Return the [x, y] coordinate for the center point of the cell that contains the specified text.  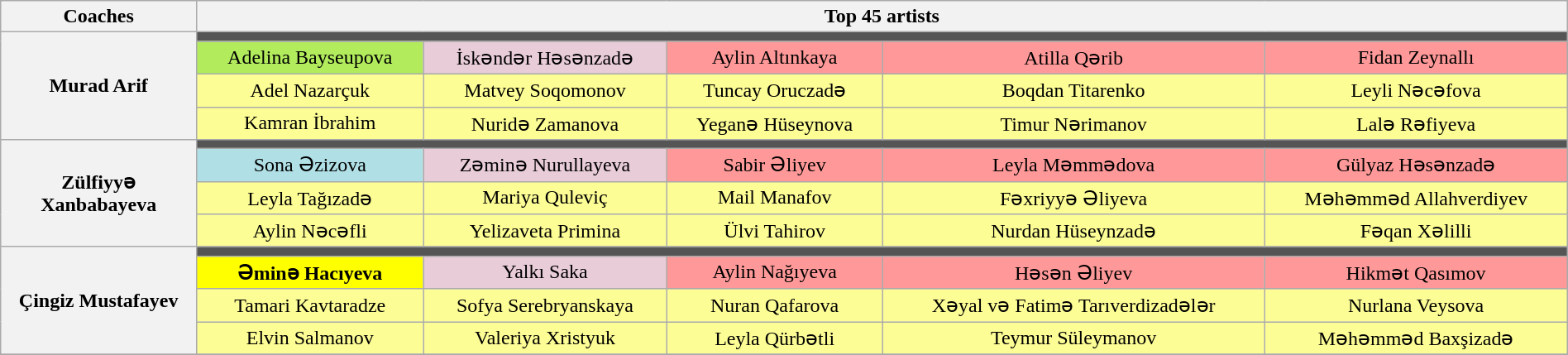
Sabir Əliyev [774, 166]
Sona Əzizova [310, 166]
Nurlana Veysova [1416, 305]
Yalkı Saka [545, 272]
Məhəmməd Baxşizadə [1416, 338]
Mariya Quleviç [545, 198]
Kamran İbrahim [310, 123]
Yelizaveta Primina [545, 231]
Valeriya Xristyuk [545, 338]
Teymur Süleymanov [1073, 338]
Aylin Altınkaya [774, 58]
Matvey Soqomonov [545, 90]
Aylin Nəcəfli [310, 231]
Aylin Nağıyeva [774, 272]
Çingiz Mustafayev [99, 300]
Fəxriyyə Əliyeva [1073, 198]
Nuran Qafarova [774, 305]
Fidan Zeynallı [1416, 58]
Leyli Nəcəfova [1416, 90]
Ülvi Tahirov [774, 231]
Coaches [99, 17]
Top 45 artists [882, 17]
Adel Nazarçuk [310, 90]
Tuncay Oruczadə [774, 90]
Atilla Qərib [1073, 58]
Leyla Qürbətli [774, 338]
Məhəmməd Allahverdiyev [1416, 198]
Əminə Hacıyeva [310, 272]
Zülfiyyə Xanbabayeva [99, 194]
Nuridə Zamanova [545, 123]
Murad Arif [99, 86]
Fəqan Xəlilli [1416, 231]
Leyla Məmmədova [1073, 166]
Adelina Bayseupova [310, 58]
Yeganə Hüseynova [774, 123]
Xəyal və Fatimə Tarıverdizadələr [1073, 305]
Lalə Rəfiyeva [1416, 123]
Leyla Tağızadə [310, 198]
Nurdan Hüseynzadə [1073, 231]
Boqdan Titarenko [1073, 90]
Gülyaz Həsənzadə [1416, 166]
İskəndər Həsənzadə [545, 58]
Mail Manafov [774, 198]
Timur Nərimanov [1073, 123]
Zəminə Nurullayeva [545, 166]
Həsən Əliyev [1073, 272]
Hikmət Qasımov [1416, 272]
Tamari Kavtaradze [310, 305]
Elvin Salmanov [310, 338]
Sofya Serebryanskaya [545, 305]
